Extract the (x, y) coordinate from the center of the cell holding the provided text.  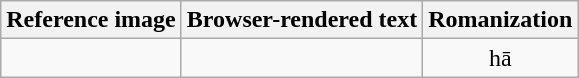
Romanization (500, 20)
Reference image (92, 20)
hā (500, 58)
Browser-rendered text (302, 20)
